Identify which cell holds the provided text, then report its [x, y] central coordinate. 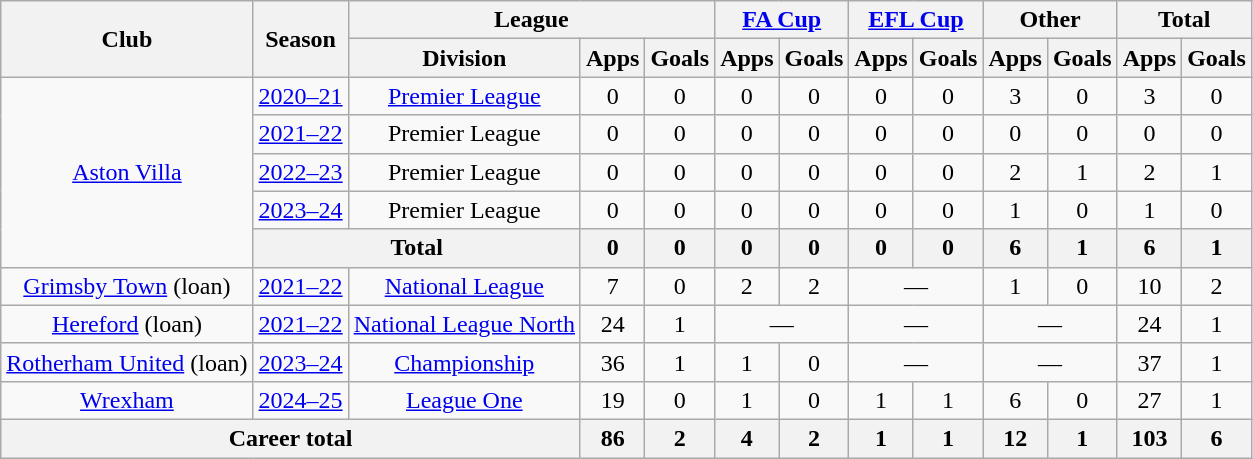
37 [1149, 362]
Hereford (loan) [127, 324]
2020–21 [300, 96]
Club [127, 39]
Career total [291, 438]
2022–23 [300, 172]
League [531, 20]
Wrexham [127, 400]
National League North [464, 324]
27 [1149, 400]
Championship [464, 362]
Division [464, 58]
Aston Villa [127, 172]
10 [1149, 286]
36 [612, 362]
Grimsby Town (loan) [127, 286]
19 [612, 400]
4 [747, 438]
Season [300, 39]
Rotherham United (loan) [127, 362]
2024–25 [300, 400]
7 [612, 286]
103 [1149, 438]
12 [1015, 438]
National League [464, 286]
Other [1050, 20]
FA Cup [782, 20]
League One [464, 400]
EFL Cup [916, 20]
86 [612, 438]
